Determine the [x, y] coordinate at the center of the cell enclosing the given text.  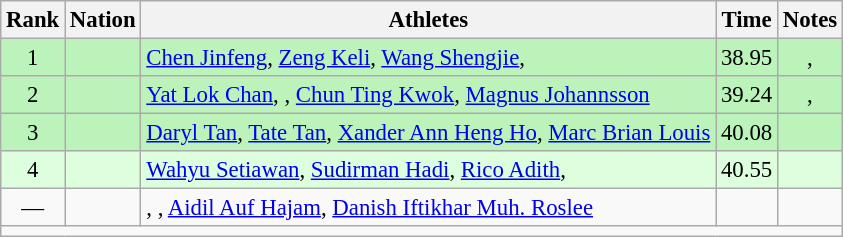
Athletes [428, 20]
3 [33, 133]
2 [33, 95]
Yat Lok Chan, , Chun Ting Kwok, Magnus Johannsson [428, 95]
, , Aidil Auf Hajam, Danish Iftikhar Muh. Roslee [428, 208]
38.95 [747, 58]
Wahyu Setiawan, Sudirman Hadi, Rico Adith, [428, 170]
4 [33, 170]
Time [747, 20]
40.08 [747, 133]
Rank [33, 20]
1 [33, 58]
Notes [810, 20]
— [33, 208]
Nation [103, 20]
40.55 [747, 170]
Chen Jinfeng, Zeng Keli, Wang Shengjie, [428, 58]
Daryl Tan, Tate Tan, Xander Ann Heng Ho, Marc Brian Louis [428, 133]
39.24 [747, 95]
